For the text-containing cell, return its midpoint in (x, y) coordinate format. 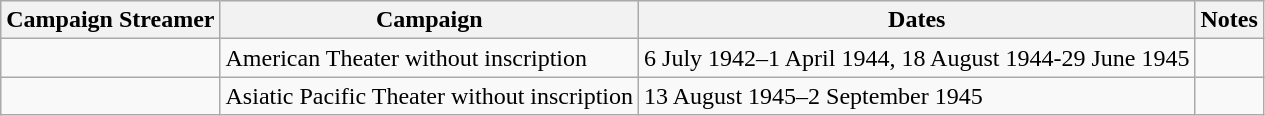
13 August 1945–2 September 1945 (917, 96)
Notes (1229, 20)
American Theater without inscription (430, 58)
Campaign Streamer (110, 20)
6 July 1942–1 April 1944, 18 August 1944-29 June 1945 (917, 58)
Dates (917, 20)
Campaign (430, 20)
Asiatic Pacific Theater without inscription (430, 96)
